For the text-containing cell, return its midpoint in (x, y) coordinate format. 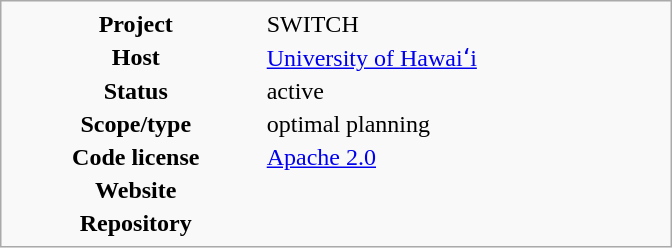
Code license (136, 158)
Status (136, 92)
Project (136, 24)
Scope/type (136, 125)
Host (136, 58)
University of Hawaiʻi (464, 58)
Website (136, 191)
SWITCH (464, 24)
optimal planning (464, 125)
active (464, 92)
Apache 2.0 (464, 158)
Repository (136, 224)
